Find where the given text appears and provide that cell's center as (x, y) coordinate. 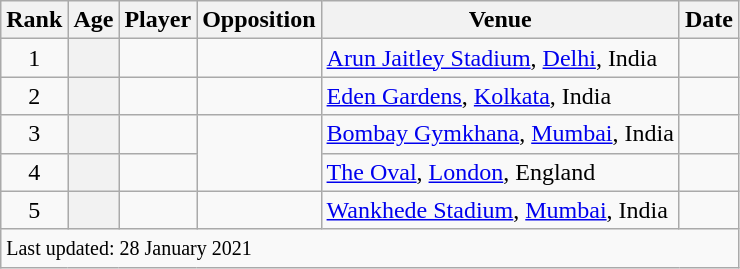
Opposition (259, 20)
Eden Gardens, Kolkata, India (500, 96)
2 (34, 96)
3 (34, 134)
Date (708, 20)
Age (94, 20)
Last updated: 28 January 2021 (370, 248)
Player (158, 20)
The Oval, London, England (500, 172)
Arun Jaitley Stadium, Delhi, India (500, 58)
Venue (500, 20)
1 (34, 58)
Wankhede Stadium, Mumbai, India (500, 210)
5 (34, 210)
4 (34, 172)
Bombay Gymkhana, Mumbai, India (500, 134)
Rank (34, 20)
